Pinpoint the cell where the given text exists, returning its (x, y) midpoint coordinate. 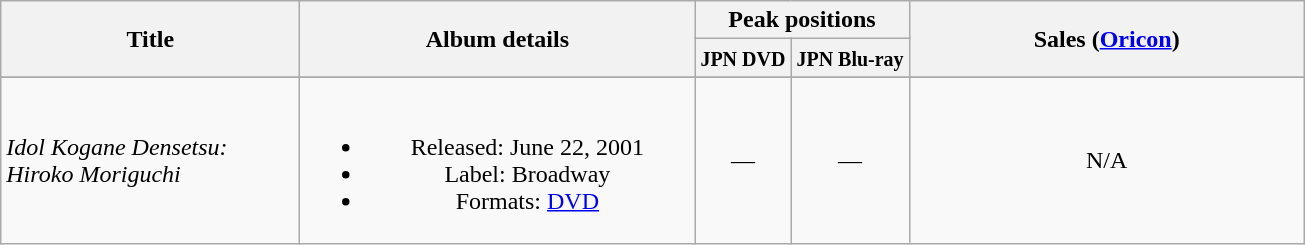
N/A (1106, 160)
Title (150, 39)
JPN Blu-ray (850, 58)
Idol Kogane Densetsu: Hiroko Moriguchi (150, 160)
Released: June 22, 2001Label: BroadwayFormats: DVD (498, 160)
Album details (498, 39)
Peak positions (802, 20)
JPN DVD (743, 58)
Sales (Oricon) (1106, 39)
